Scan for the cell matching the given text and deliver its (X, Y) coordinate at center. 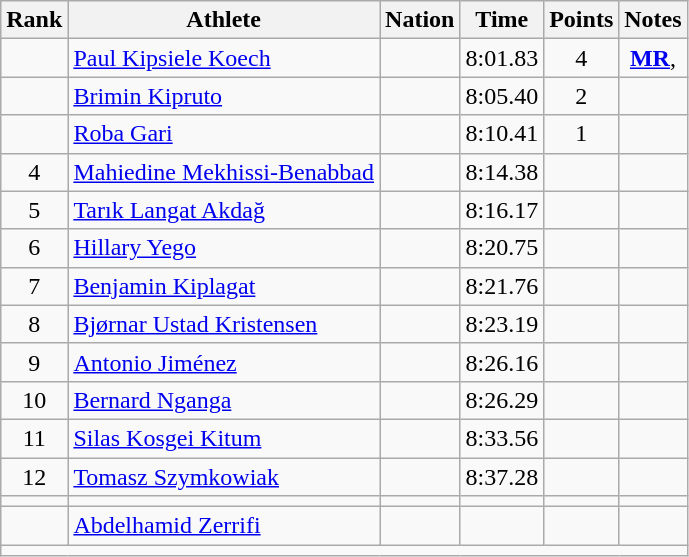
Silas Kosgei Kitum (224, 438)
8:14.38 (502, 172)
Tomasz Szymkowiak (224, 477)
11 (34, 438)
8:20.75 (502, 248)
6 (34, 248)
Nation (420, 20)
8:33.56 (502, 438)
Bernard Nganga (224, 400)
Antonio Jiménez (224, 362)
8:21.76 (502, 286)
Brimin Kipruto (224, 96)
7 (34, 286)
8 (34, 324)
Notes (653, 20)
Bjørnar Ustad Kristensen (224, 324)
Time (502, 20)
Athlete (224, 20)
Roba Gari (224, 134)
Hillary Yego (224, 248)
8:26.16 (502, 362)
Points (582, 20)
12 (34, 477)
Tarık Langat Akdağ (224, 210)
Rank (34, 20)
8:10.41 (502, 134)
8:01.83 (502, 58)
Benjamin Kiplagat (224, 286)
8:23.19 (502, 324)
10 (34, 400)
Mahiedine Mekhissi-Benabbad (224, 172)
8:16.17 (502, 210)
MR, (653, 58)
5 (34, 210)
8:05.40 (502, 96)
Paul Kipsiele Koech (224, 58)
8:26.29 (502, 400)
1 (582, 134)
Abdelhamid Zerrifi (224, 526)
9 (34, 362)
2 (582, 96)
8:37.28 (502, 477)
